Determine the [X, Y] coordinate at the center of the cell enclosing the given text.  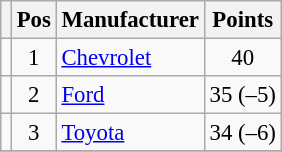
Chevrolet [130, 58]
35 (–5) [242, 95]
Ford [130, 95]
1 [34, 58]
34 (–6) [242, 133]
Toyota [130, 133]
Pos [34, 20]
3 [34, 133]
Manufacturer [130, 20]
Points [242, 20]
40 [242, 58]
2 [34, 95]
